For the text-containing cell, return its midpoint in [X, Y] coordinate format. 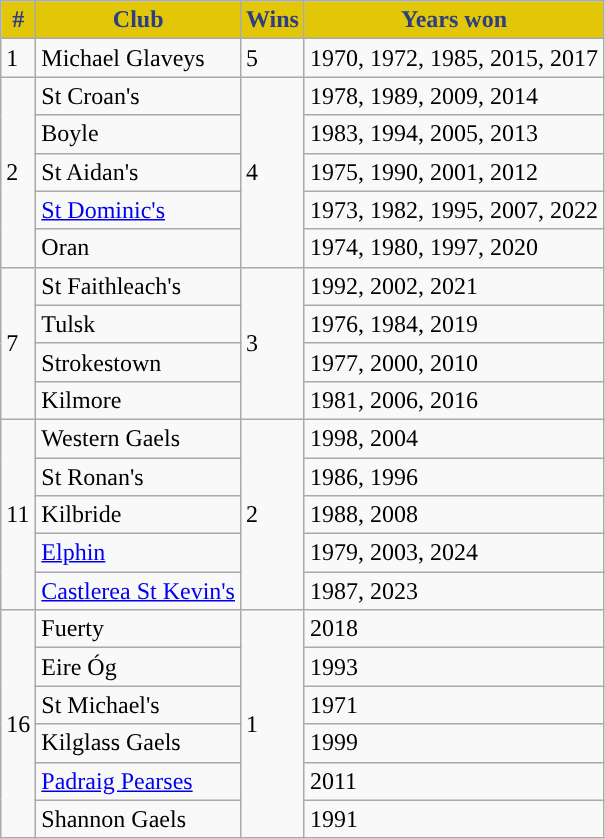
Years won [454, 20]
2011 [454, 781]
1975, 1990, 2001, 2012 [454, 172]
5 [272, 58]
1983, 1994, 2005, 2013 [454, 134]
1987, 2023 [454, 591]
Kilmore [138, 400]
St Ronan's [138, 477]
1971 [454, 705]
Wins [272, 20]
1988, 2008 [454, 515]
Padraig Pearses [138, 781]
1976, 1984, 2019 [454, 324]
Elphin [138, 553]
Fuerty [138, 629]
1993 [454, 667]
1998, 2004 [454, 438]
1981, 2006, 2016 [454, 400]
1978, 1989, 2009, 2014 [454, 96]
1979, 2003, 2024 [454, 553]
Boyle [138, 134]
1973, 1982, 1995, 2007, 2022 [454, 210]
St Dominic's [138, 210]
4 [272, 172]
Club [138, 20]
St Michael's [138, 705]
Kilbride [138, 515]
Western Gaels [138, 438]
Tulsk [138, 324]
1999 [454, 743]
1986, 1996 [454, 477]
# [18, 20]
Castlerea St Kevin's [138, 591]
Eire Óg [138, 667]
1992, 2002, 2021 [454, 286]
1970, 1972, 1985, 2015, 2017 [454, 58]
2018 [454, 629]
11 [18, 514]
1974, 1980, 1997, 2020 [454, 248]
St Aidan's [138, 172]
3 [272, 343]
St Croan's [138, 96]
7 [18, 343]
Kilglass Gaels [138, 743]
St Faithleach's [138, 286]
Strokestown [138, 362]
Oran [138, 248]
16 [18, 724]
Michael Glaveys [138, 58]
1991 [454, 819]
Shannon Gaels [138, 819]
1977, 2000, 2010 [454, 362]
